Capture the cell that displays the provided text and extract its [x, y] central coordinate. 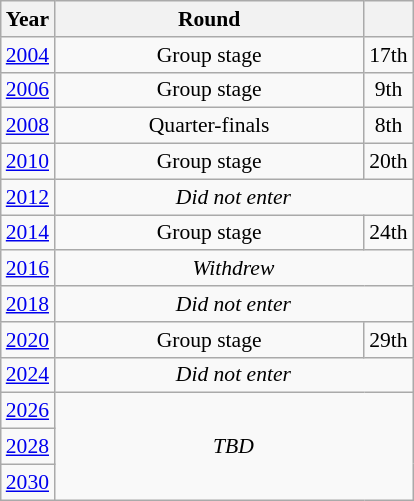
2006 [28, 90]
Quarter-finals [209, 126]
9th [388, 90]
2024 [28, 375]
24th [388, 233]
2012 [28, 197]
2020 [28, 340]
2018 [28, 304]
17th [388, 55]
TBD [234, 446]
8th [388, 126]
Round [209, 19]
2028 [28, 447]
29th [388, 340]
2016 [28, 269]
2004 [28, 55]
2010 [28, 162]
2030 [28, 482]
20th [388, 162]
2026 [28, 411]
Year [28, 19]
2008 [28, 126]
Withdrew [234, 269]
2014 [28, 233]
